From the cell containing the given text, extract its center point as (X, Y) coordinate. 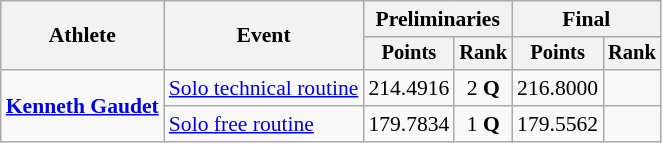
Event (264, 36)
2 Q (483, 88)
1 Q (483, 124)
Solo free routine (264, 124)
Final (586, 19)
Preliminaries (438, 19)
Solo technical routine (264, 88)
216.8000 (558, 88)
179.5562 (558, 124)
Athlete (82, 36)
214.4916 (408, 88)
Kenneth Gaudet (82, 106)
179.7834 (408, 124)
